Identify which cell holds the provided text, then report its [x, y] central coordinate. 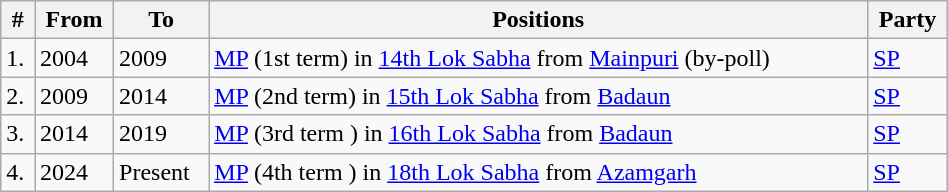
To [162, 20]
MP (4th term ) in 18th Lok Sabha from Azamgarh [538, 172]
3. [18, 134]
Party [908, 20]
# [18, 20]
Positions [538, 20]
1. [18, 58]
MP (2nd term) in 15th Lok Sabha from Badaun [538, 96]
2024 [74, 172]
2019 [162, 134]
Present [162, 172]
2. [18, 96]
4. [18, 172]
MP (1st term) in 14th Lok Sabha from Mainpuri (by-poll) [538, 58]
From [74, 20]
2004 [74, 58]
MP (3rd term ) in 16th Lok Sabha from Badaun [538, 134]
